Scan for the cell matching the given text and deliver its [x, y] coordinate at center. 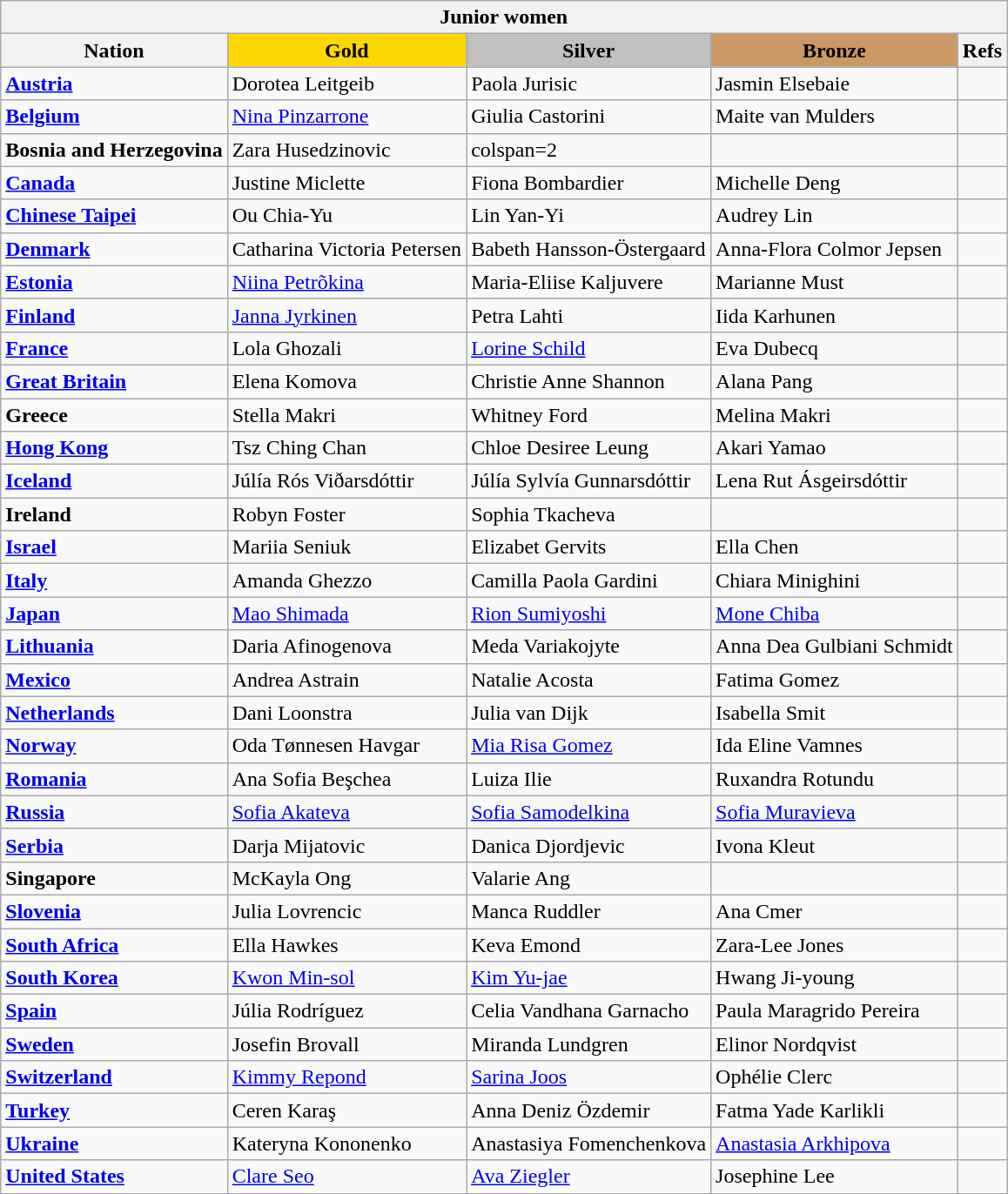
Ruxandra Rotundu [835, 779]
Alana Pang [835, 381]
Great Britain [114, 381]
Audrey Lin [835, 216]
Paula Maragrido Pereira [835, 1011]
Serbia [114, 845]
Finland [114, 315]
Sweden [114, 1044]
Iida Karhunen [835, 315]
Elizabet Gervits [588, 547]
Maite van Mulders [835, 117]
Estonia [114, 282]
Akari Yamao [835, 448]
Maria-Eliise Kaljuvere [588, 282]
Bronze [835, 50]
Italy [114, 580]
Anastasiya Fomenchenkova [588, 1144]
Kim Yu-jae [588, 978]
Sarina Joos [588, 1077]
Ceren Karaş [346, 1110]
Russia [114, 812]
Dani Loonstra [346, 713]
South Korea [114, 978]
Silver [588, 50]
Norway [114, 746]
Daria Afinogenova [346, 647]
Ireland [114, 514]
Miranda Lundgren [588, 1044]
Natalie Acosta [588, 680]
Elena Komova [346, 381]
Chinese Taipei [114, 216]
Ana Sofia Beşchea [346, 779]
Justine Miclette [346, 183]
Lena Rut Ásgeirsdóttir [835, 481]
Giulia Castorini [588, 117]
Mao Shimada [346, 614]
Kimmy Repond [346, 1077]
Ida Eline Vamnes [835, 746]
Nation [114, 50]
Canada [114, 183]
Japan [114, 614]
Petra Lahti [588, 315]
Lola Ghozali [346, 348]
colspan=2 [588, 150]
Junior women [504, 17]
Chiara Minighini [835, 580]
Israel [114, 547]
Mariia Seniuk [346, 547]
Ella Hawkes [346, 944]
Danica Djordjevic [588, 845]
Julia van Dijk [588, 713]
Julia Lovrencic [346, 911]
Catharina Victoria Petersen [346, 249]
Sophia Tkacheva [588, 514]
Keva Emond [588, 944]
South Africa [114, 944]
Sofia Muravieva [835, 812]
Hwang Ji-young [835, 978]
Ivona Kleut [835, 845]
Ella Chen [835, 547]
Melina Makri [835, 415]
Lorine Schild [588, 348]
Turkey [114, 1110]
Robyn Foster [346, 514]
Netherlands [114, 713]
Singapore [114, 878]
Sofia Samodelkina [588, 812]
Ophélie Clerc [835, 1077]
Belgium [114, 117]
Oda Tønnesen Havgar [346, 746]
Fiona Bombardier [588, 183]
Tsz Ching Chan [346, 448]
Iceland [114, 481]
Stella Makri [346, 415]
Greece [114, 415]
Anastasia Arkhipova [835, 1144]
Anna Dea Gulbiani Schmidt [835, 647]
Christie Anne Shannon [588, 381]
Sofia Akateva [346, 812]
Meda Variakojyte [588, 647]
Romania [114, 779]
Bosnia and Herzegovina [114, 150]
McKayla Ong [346, 878]
Zara Husedzinovic [346, 150]
Chloe Desiree Leung [588, 448]
Switzerland [114, 1077]
Isabella Smit [835, 713]
Amanda Ghezzo [346, 580]
Mia Risa Gomez [588, 746]
Júlia Rodríguez [346, 1011]
Kwon Min-sol [346, 978]
Denmark [114, 249]
Dorotea Leitgeib [346, 84]
Zara-Lee Jones [835, 944]
Michelle Deng [835, 183]
Fatma Yade Karlikli [835, 1110]
Luiza Ilie [588, 779]
Júlía Rós Viðarsdóttir [346, 481]
Spain [114, 1011]
Ana Cmer [835, 911]
Josephine Lee [835, 1177]
Austria [114, 84]
Nina Pinzarrone [346, 117]
Whitney Ford [588, 415]
Rion Sumiyoshi [588, 614]
Anna Deniz Özdemir [588, 1110]
Lin Yan-Yi [588, 216]
Janna Jyrkinen [346, 315]
Ava Ziegler [588, 1177]
Jasmin Elsebaie [835, 84]
Clare Seo [346, 1177]
Eva Dubecq [835, 348]
United States [114, 1177]
Gold [346, 50]
France [114, 348]
Celia Vandhana Garnacho [588, 1011]
Hong Kong [114, 448]
Darja Mijatovic [346, 845]
Babeth Hansson-Östergaard [588, 249]
Lithuania [114, 647]
Anna-Flora Colmor Jepsen [835, 249]
Camilla Paola Gardini [588, 580]
Ou Chia-Yu [346, 216]
Júlía Sylvía Gunnarsdóttir [588, 481]
Josefin Brovall [346, 1044]
Ukraine [114, 1144]
Mone Chiba [835, 614]
Paola Jurisic [588, 84]
Niina Petrõkina [346, 282]
Elinor Nordqvist [835, 1044]
Andrea Astrain [346, 680]
Mexico [114, 680]
Kateryna Kononenko [346, 1144]
Manca Ruddler [588, 911]
Marianne Must [835, 282]
Refs [982, 50]
Fatima Gomez [835, 680]
Slovenia [114, 911]
Valarie Ang [588, 878]
